Scan for the cell matching the given text and deliver its (X, Y) coordinate at center. 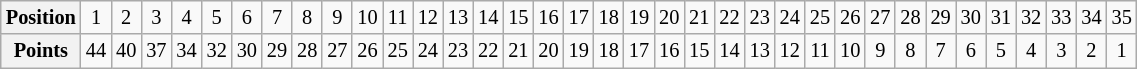
44 (96, 51)
Points (41, 51)
40 (126, 51)
33 (1061, 17)
37 (156, 51)
Position (41, 17)
31 (1001, 17)
35 (1122, 17)
